For the text-containing cell, return its midpoint in (x, y) coordinate format. 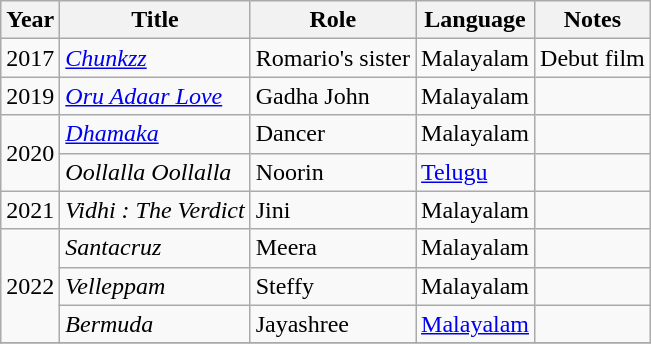
Oollalla Oollalla (155, 172)
Role (332, 20)
Chunkzz (155, 58)
2020 (30, 153)
Meera (332, 248)
Language (476, 20)
2017 (30, 58)
Noorin (332, 172)
Jayashree (332, 324)
Santacruz (155, 248)
Title (155, 20)
Year (30, 20)
Romario's sister (332, 58)
Gadha John (332, 96)
2021 (30, 210)
Notes (593, 20)
Steffy (332, 286)
2019 (30, 96)
Oru Adaar Love (155, 96)
Debut film (593, 58)
Dancer (332, 134)
2022 (30, 286)
Velleppam (155, 286)
Telugu (476, 172)
Bermuda (155, 324)
Jini (332, 210)
Dhamaka (155, 134)
Vidhi : The Verdict (155, 210)
